Return the [x, y] coordinate for the center point of the cell that contains the specified text.  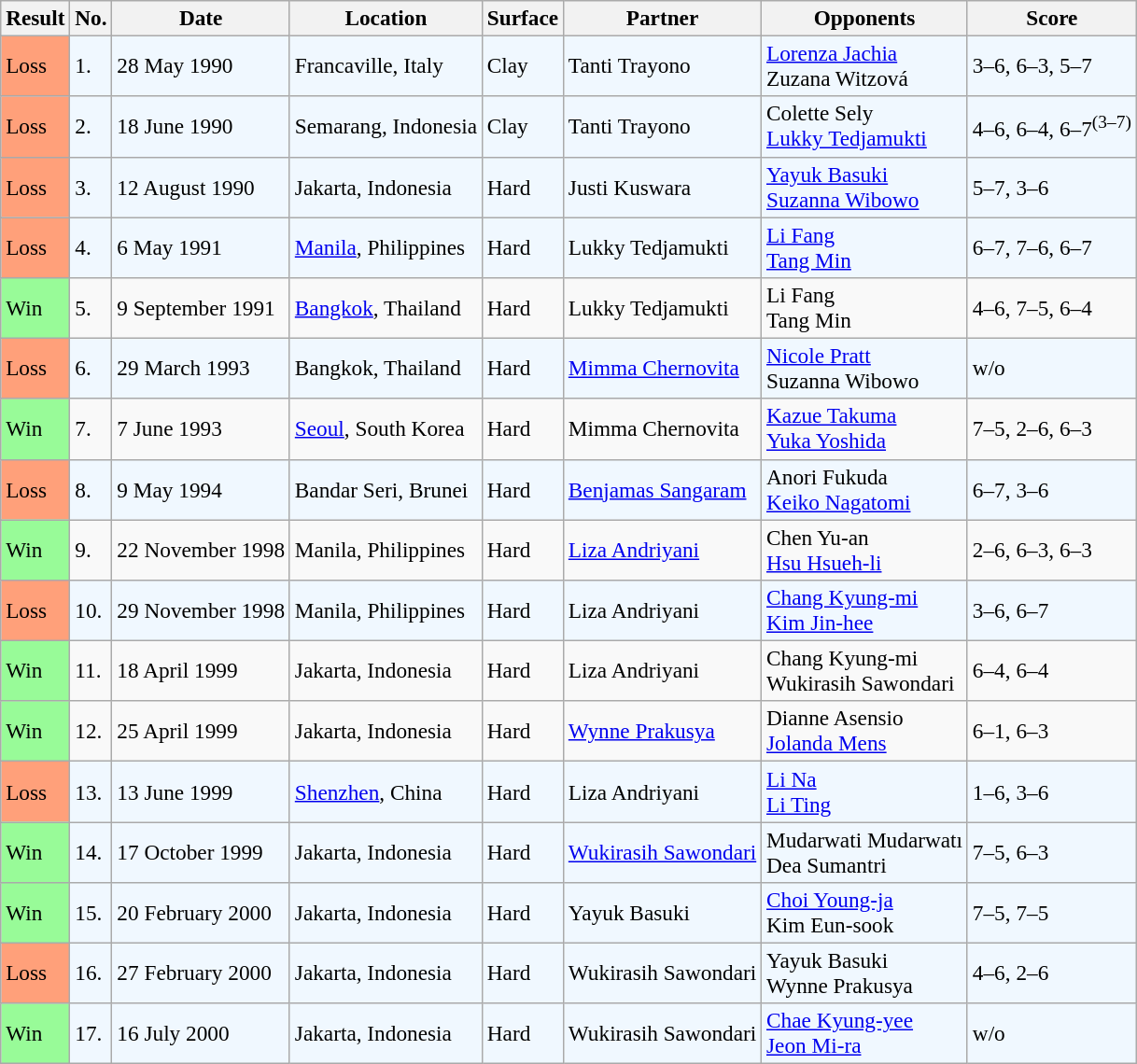
6. [91, 368]
Yayuk Basuki Suzanna Wibowo [864, 187]
28 May 1990 [201, 65]
6–1, 6–3 [1051, 732]
12. [91, 732]
7–5, 2–6, 6–3 [1051, 429]
17 October 1999 [201, 851]
4–6, 7–5, 6–4 [1051, 308]
7 June 1993 [201, 429]
Chae Kyung-yee Jeon Mi-ra [864, 1034]
Score [1051, 18]
Nicole Pratt Suzanna Wibowo [864, 368]
2. [91, 127]
18 April 1999 [201, 670]
8. [91, 489]
1. [91, 65]
15. [91, 913]
Chang Kyung-mi Wukirasih Sawondari [864, 670]
7–5, 6–3 [1051, 851]
3–6, 6–7 [1051, 610]
Lorenza Jachia Zuzana Witzová [864, 65]
Colette Sely Lukky Tedjamukti [864, 127]
14. [91, 851]
11. [91, 670]
16. [91, 973]
No. [91, 18]
Surface [523, 18]
Mudarwati Mudarwatı Dea Sumantri [864, 851]
6–7, 3–6 [1051, 489]
4–6, 2–6 [1051, 973]
18 June 1990 [201, 127]
27 February 2000 [201, 973]
Shenzhen, China [386, 791]
Chen Yu-an Hsu Hsueh-li [864, 549]
Seoul, South Korea [386, 429]
5–7, 3–6 [1051, 187]
16 July 2000 [201, 1034]
4–6, 6–4, 6–7(3–7) [1051, 127]
6–4, 6–4 [1051, 670]
13 June 1999 [201, 791]
29 March 1993 [201, 368]
9 September 1991 [201, 308]
Dianne Asensio Jolanda Mens [864, 732]
Li Na Li Ting [864, 791]
Benjamas Sangaram [662, 489]
Chang Kyung-mi Kim Jin-hee [864, 610]
6 May 1991 [201, 246]
Kazue Takuma Yuka Yoshida [864, 429]
Wynne Prakusya [662, 732]
Francaville, Italy [386, 65]
Anori Fukuda Keiko Nagatomi [864, 489]
3. [91, 187]
Bandar Seri, Brunei [386, 489]
Opponents [864, 18]
2–6, 6–3, 6–3 [1051, 549]
13. [91, 791]
Choi Young-ja Kim Eun-sook [864, 913]
4. [91, 246]
20 February 2000 [201, 913]
1–6, 3–6 [1051, 791]
Date [201, 18]
12 August 1990 [201, 187]
9. [91, 549]
10. [91, 610]
25 April 1999 [201, 732]
7–5, 7–5 [1051, 913]
6–7, 7–6, 6–7 [1051, 246]
Location [386, 18]
Justi Kuswara [662, 187]
Yayuk Basuki [662, 913]
9 May 1994 [201, 489]
29 November 1998 [201, 610]
22 November 1998 [201, 549]
5. [91, 308]
Semarang, Indonesia [386, 127]
Partner [662, 18]
3–6, 6–3, 5–7 [1051, 65]
Yayuk Basuki Wynne Prakusya [864, 973]
17. [91, 1034]
7. [91, 429]
Result [35, 18]
